Scan for the cell matching the given text and deliver its (x, y) coordinate at center. 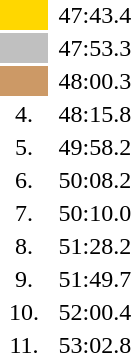
6. (24, 180)
8. (24, 246)
9. (24, 279)
7. (24, 213)
5. (24, 147)
10. (24, 312)
4. (24, 114)
